Output the [X, Y] coordinate of the center of the cell containing the given text.  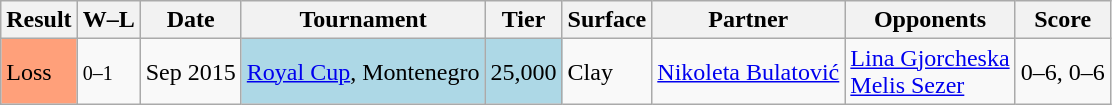
Score [1062, 20]
Loss [39, 72]
Nikoleta Bulatović [748, 72]
Partner [748, 20]
W–L [108, 20]
Sep 2015 [190, 72]
Clay [607, 72]
Opponents [930, 20]
25,000 [524, 72]
Tournament [363, 20]
0–1 [108, 72]
Tier [524, 20]
Surface [607, 20]
0–6, 0–6 [1062, 72]
Royal Cup, Montenegro [363, 72]
Date [190, 20]
Lina Gjorcheska Melis Sezer [930, 72]
Result [39, 20]
